Capture the cell that displays the provided text and extract its (x, y) central coordinate. 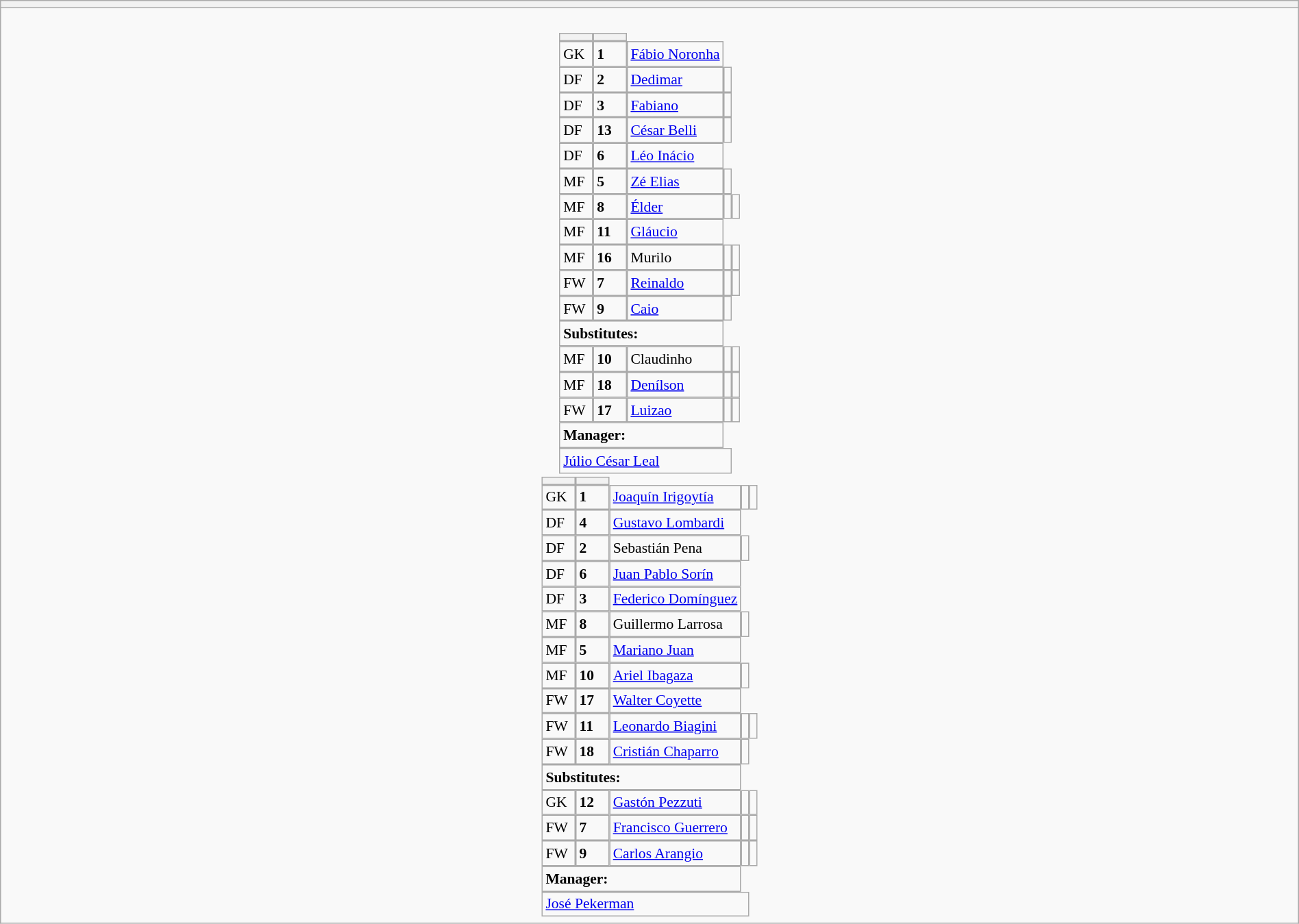
Zé Elias (676, 181)
Claudinho (676, 359)
Gustavo Lombardi (676, 522)
4 (592, 522)
Gláucio (676, 232)
Júlio César Leal (645, 460)
Élder (676, 207)
Denílson (676, 385)
Carlos Arangio (676, 853)
Murilo (676, 258)
Juan Pablo Sorín (676, 574)
Leonardo Biagini (676, 726)
Ariel Ibagaza (676, 675)
Léo Inácio (676, 156)
Caio (676, 308)
Fabiano (676, 105)
Francisco Guerrero (676, 827)
Guillermo Larrosa (676, 625)
16 (610, 258)
Luizao (676, 410)
Walter Coyette (676, 700)
Dedimar (676, 79)
Fábio Noronha (676, 53)
Mariano Juan (676, 649)
José Pekerman (645, 904)
Reinaldo (676, 282)
13 (610, 130)
Gastón Pezzuti (676, 803)
Joaquín Irigoytía (676, 497)
César Belli (676, 130)
Cristián Chaparro (676, 752)
Sebastián Pena (676, 548)
12 (592, 803)
Federico Domínguez (676, 599)
